Find where the given text appears and provide that cell's center as (X, Y) coordinate. 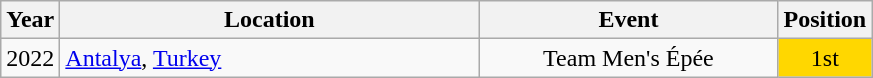
Event (628, 20)
1st (825, 58)
2022 (30, 58)
Team Men's Épée (628, 58)
Antalya, Turkey (270, 58)
Year (30, 20)
Location (270, 20)
Position (825, 20)
